Find where the given text appears and provide that cell's center as [x, y] coordinate. 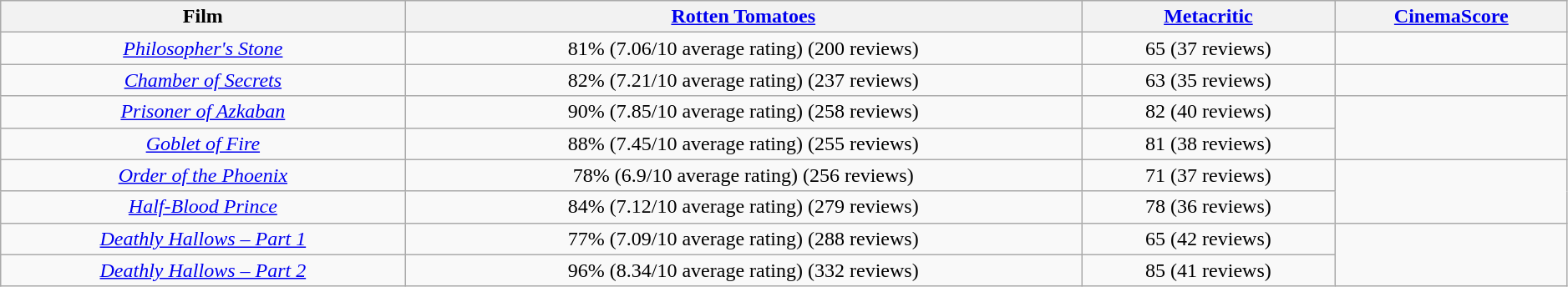
81% (7.06/10 average rating) (200 reviews) [743, 48]
82 (40 reviews) [1209, 112]
Philosopher's Stone [203, 48]
65 (42 reviews) [1209, 239]
CinemaScore [1451, 17]
Prisoner of Azkaban [203, 112]
Half-Blood Prince [203, 207]
Film [203, 17]
88% (7.45/10 average rating) (255 reviews) [743, 143]
78 (36 reviews) [1209, 207]
Deathly Hallows – Part 2 [203, 270]
85 (41 reviews) [1209, 270]
65 (37 reviews) [1209, 48]
82% (7.21/10 average rating) (237 reviews) [743, 80]
77% (7.09/10 average rating) (288 reviews) [743, 239]
Order of the Phoenix [203, 175]
Deathly Hallows – Part 1 [203, 239]
96% (8.34/10 average rating) (332 reviews) [743, 270]
Metacritic [1209, 17]
78% (6.9/10 average rating) (256 reviews) [743, 175]
Rotten Tomatoes [743, 17]
71 (37 reviews) [1209, 175]
63 (35 reviews) [1209, 80]
Chamber of Secrets [203, 80]
Goblet of Fire [203, 143]
90% (7.85/10 average rating) (258 reviews) [743, 112]
84% (7.12/10 average rating) (279 reviews) [743, 207]
81 (38 reviews) [1209, 143]
